Identify which cell holds the provided text, then report its [x, y] central coordinate. 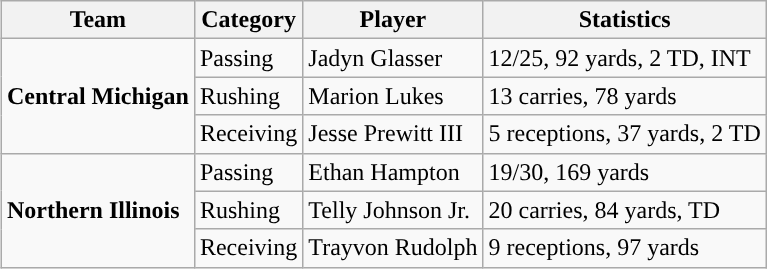
5 receptions, 37 yards, 2 TD [624, 134]
Player [393, 20]
Trayvon Rudolph [393, 248]
Telly Johnson Jr. [393, 210]
19/30, 169 yards [624, 172]
Ethan Hampton [393, 172]
Team [98, 20]
Jadyn Glasser [393, 58]
20 carries, 84 yards, TD [624, 210]
Marion Lukes [393, 96]
9 receptions, 97 yards [624, 248]
Central Michigan [98, 96]
Northern Illinois [98, 210]
Statistics [624, 20]
13 carries, 78 yards [624, 96]
Category [248, 20]
Jesse Prewitt III [393, 134]
12/25, 92 yards, 2 TD, INT [624, 58]
